Scan for the cell matching the given text and deliver its [X, Y] coordinate at center. 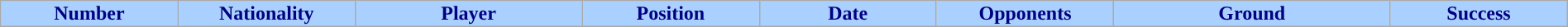
Ground [1252, 14]
Player [468, 14]
Success [1479, 14]
Position [671, 14]
Opponents [1025, 14]
Date [848, 14]
Number [89, 14]
Nationality [266, 14]
